Scan for the cell matching the given text and deliver its [x, y] coordinate at center. 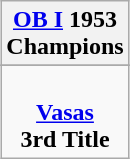
Vasas3rd Title [65, 112]
OB I 1953Champions [65, 34]
